Provide the (X, Y) coordinate of the cell's center where the given text is located.  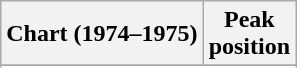
Peak position (249, 34)
Chart (1974–1975) (102, 34)
